Return the (x, y) coordinate for the center point of the cell that contains the specified text.  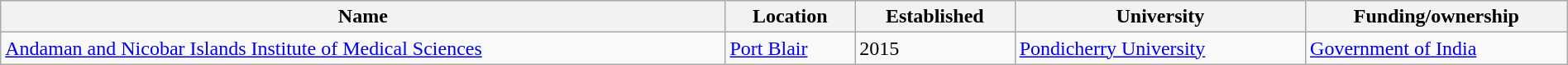
University (1159, 17)
Established (935, 17)
Location (791, 17)
Andaman and Nicobar Islands Institute of Medical Sciences (363, 48)
Government of India (1437, 48)
Pondicherry University (1159, 48)
Port Blair (791, 48)
2015 (935, 48)
Name (363, 17)
Funding/ownership (1437, 17)
